Identify which cell holds the provided text, then report its [x, y] central coordinate. 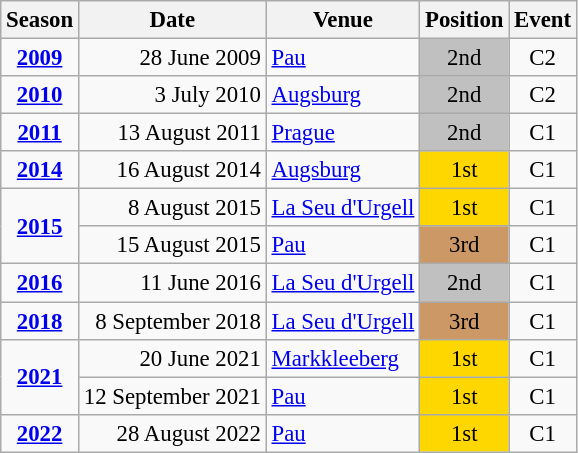
2011 [40, 133]
Venue [342, 20]
16 August 2014 [172, 170]
2021 [40, 376]
Season [40, 20]
2018 [40, 321]
2014 [40, 170]
Markkleeberg [342, 358]
Event [543, 20]
2010 [40, 95]
Prague [342, 133]
13 August 2011 [172, 133]
2022 [40, 433]
2016 [40, 283]
20 June 2021 [172, 358]
28 August 2022 [172, 433]
Date [172, 20]
3 July 2010 [172, 95]
Position [464, 20]
2009 [40, 58]
28 June 2009 [172, 58]
8 September 2018 [172, 321]
15 August 2015 [172, 245]
11 June 2016 [172, 283]
8 August 2015 [172, 208]
2015 [40, 226]
12 September 2021 [172, 396]
